Scan for the cell matching the given text and deliver its (x, y) coordinate at center. 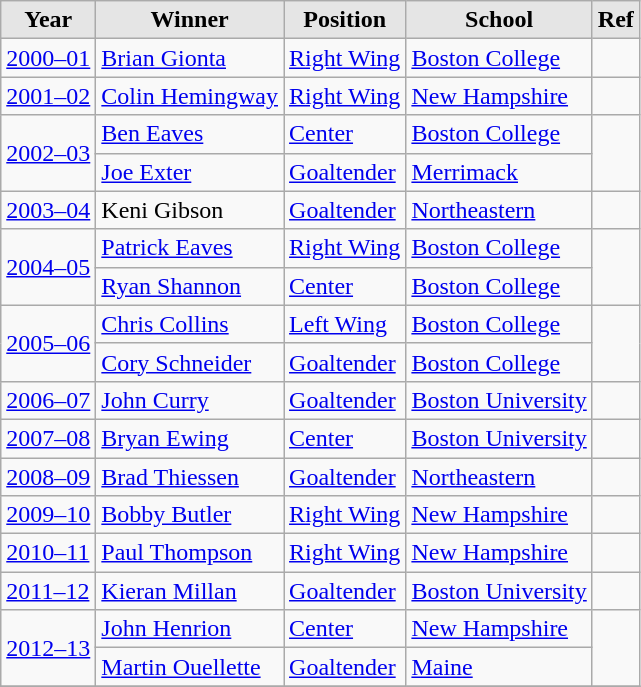
Keni Gibson (190, 210)
2010–11 (48, 553)
John Curry (190, 400)
Bobby Butler (190, 515)
Merrimack (499, 172)
2004–05 (48, 267)
Left Wing (345, 324)
Brian Gionta (190, 58)
Colin Hemingway (190, 96)
2011–12 (48, 591)
2002–03 (48, 153)
School (499, 20)
2000–01 (48, 58)
Ref (616, 20)
John Henrion (190, 629)
Patrick Eaves (190, 248)
Martin Ouellette (190, 667)
2008–09 (48, 477)
Year (48, 20)
2009–10 (48, 515)
2001–02 (48, 96)
Joe Exter (190, 172)
Maine (499, 667)
2007–08 (48, 438)
Paul Thompson (190, 553)
2006–07 (48, 400)
2003–04 (48, 210)
Brad Thiessen (190, 477)
Kieran Millan (190, 591)
Chris Collins (190, 324)
Position (345, 20)
2005–06 (48, 343)
Ben Eaves (190, 134)
Ryan Shannon (190, 286)
Winner (190, 20)
2012–13 (48, 648)
Cory Schneider (190, 362)
Bryan Ewing (190, 438)
